Provide the [X, Y] coordinate of the cell's center where the given text is located.  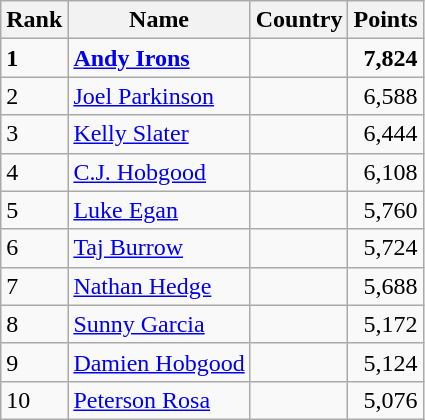
8 [34, 324]
Damien Hobgood [159, 362]
Name [159, 20]
5,688 [386, 286]
3 [34, 134]
Taj Burrow [159, 248]
6,444 [386, 134]
9 [34, 362]
7,824 [386, 58]
Kelly Slater [159, 134]
6,108 [386, 172]
4 [34, 172]
Joel Parkinson [159, 96]
1 [34, 58]
2 [34, 96]
6,588 [386, 96]
Points [386, 20]
Rank [34, 20]
5,724 [386, 248]
Sunny Garcia [159, 324]
7 [34, 286]
5,124 [386, 362]
5,076 [386, 400]
Peterson Rosa [159, 400]
5 [34, 210]
Luke Egan [159, 210]
C.J. Hobgood [159, 172]
6 [34, 248]
Andy Irons [159, 58]
5,172 [386, 324]
5,760 [386, 210]
Country [299, 20]
10 [34, 400]
Nathan Hedge [159, 286]
